Determine the (X, Y) coordinate at the center of the cell enclosing the given text.  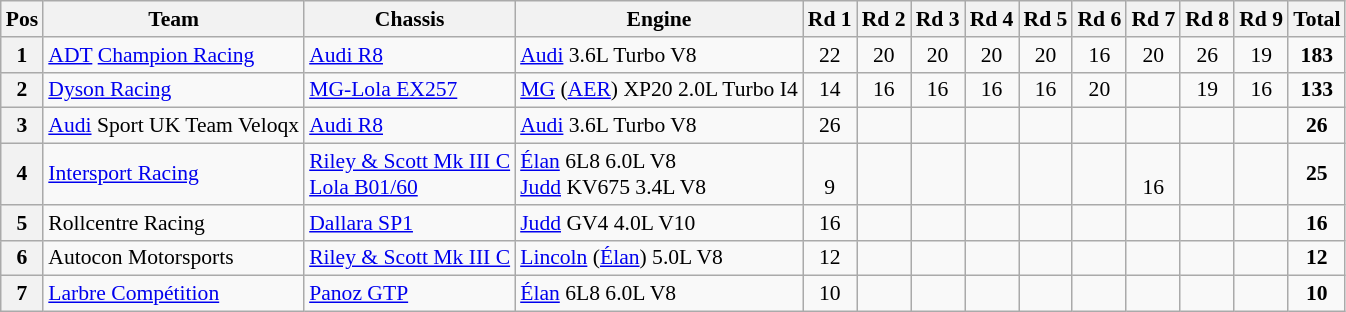
1 (22, 55)
Riley & Scott Mk III CLola B01/60 (410, 174)
Dyson Racing (174, 90)
4 (22, 174)
Lincoln (Élan) 5.0L V8 (659, 258)
Audi Sport UK Team Veloqx (174, 126)
Panoz GTP (410, 294)
6 (22, 258)
Rd 5 (1045, 19)
Pos (22, 19)
25 (1316, 174)
Rd 8 (1207, 19)
Total (1316, 19)
Autocon Motorsports (174, 258)
Élan 6L8 6.0L V8Judd KV675 3.4L V8 (659, 174)
133 (1316, 90)
183 (1316, 55)
Rd 1 (830, 19)
22 (830, 55)
Team (174, 19)
MG (AER) XP20 2.0L Turbo I4 (659, 90)
3 (22, 126)
Rd 4 (992, 19)
Chassis (410, 19)
MG-Lola EX257 (410, 90)
Intersport Racing (174, 174)
Élan 6L8 6.0L V8 (659, 294)
Rd 3 (938, 19)
ADT Champion Racing (174, 55)
7 (22, 294)
Larbre Compétition (174, 294)
Dallara SP1 (410, 223)
Rollcentre Racing (174, 223)
9 (830, 174)
Judd GV4 4.0L V10 (659, 223)
5 (22, 223)
2 (22, 90)
14 (830, 90)
Riley & Scott Mk III C (410, 258)
Rd 9 (1261, 19)
Rd 6 (1099, 19)
Engine (659, 19)
Rd 7 (1153, 19)
Rd 2 (884, 19)
